Identify which cell holds the provided text, then report its (X, Y) central coordinate. 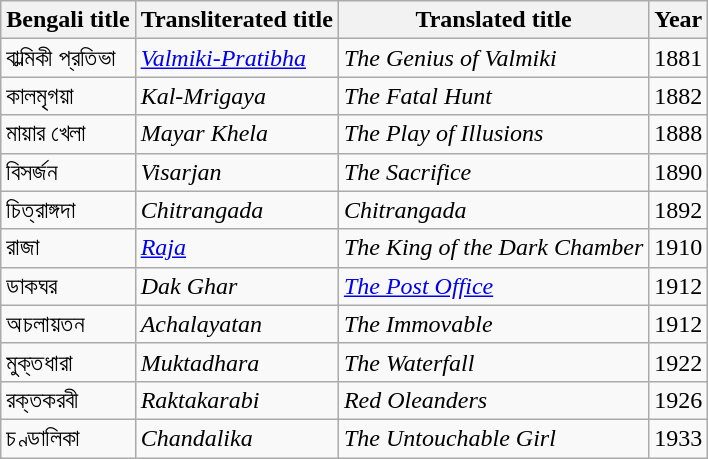
The Fatal Hunt (493, 96)
1933 (678, 438)
Dak Ghar (236, 286)
1888 (678, 134)
The Sacrifice (493, 172)
Raja (236, 248)
Bengali title (68, 20)
চণ্ডালিকা (68, 438)
1922 (678, 362)
1892 (678, 210)
The Waterfall (493, 362)
Achalayatan (236, 324)
The King of the Dark Chamber (493, 248)
কালমৃগয়া (68, 96)
Red Oleanders (493, 400)
The Immovable (493, 324)
1910 (678, 248)
The Untouchable Girl (493, 438)
বাল্মিকী প্রতিভা (68, 58)
মুক্তধারা (68, 362)
Year (678, 20)
রক্তকরবী (68, 400)
Mayar Khela (236, 134)
Muktadhara (236, 362)
অচলায়তন (68, 324)
Raktakarabi (236, 400)
The Post Office (493, 286)
Transliterated title (236, 20)
চিত্রাঙ্গদা (68, 210)
Valmiki-Pratibha (236, 58)
1926 (678, 400)
1881 (678, 58)
Kal-Mrigaya (236, 96)
The Genius of Valmiki (493, 58)
ডাকঘর (68, 286)
মায়ার খেলা (68, 134)
1882 (678, 96)
Chandalika (236, 438)
Translated title (493, 20)
Visarjan (236, 172)
বিসর্জন (68, 172)
The Play of Illusions (493, 134)
রাজা (68, 248)
1890 (678, 172)
